Return the (X, Y) coordinate for the center point of the cell that contains the specified text.  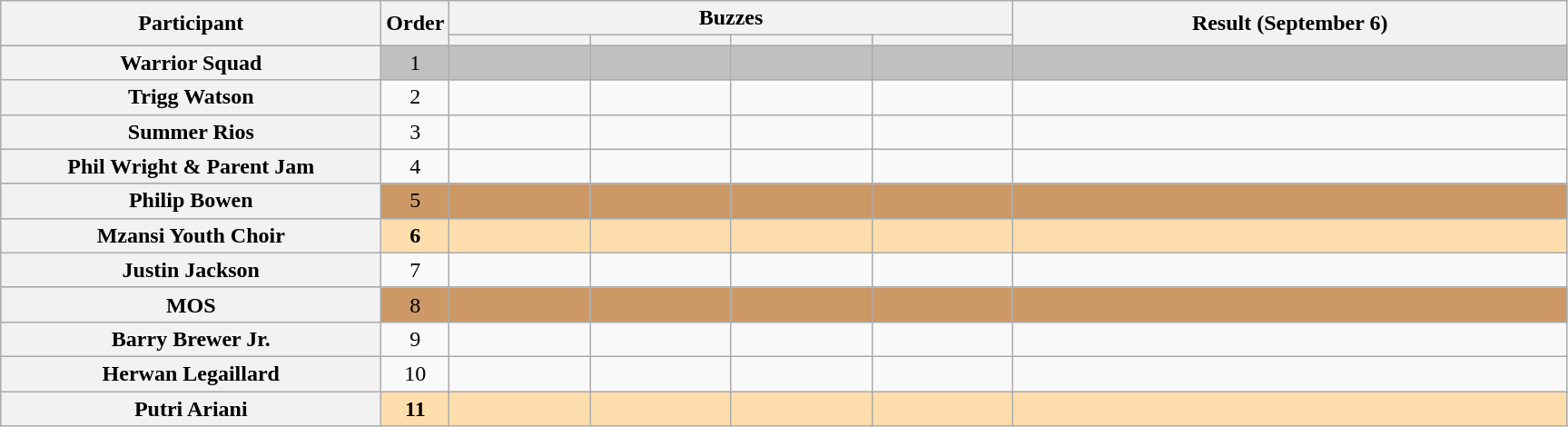
Summer Rios (191, 132)
Putri Ariani (191, 408)
Order (416, 24)
6 (416, 235)
8 (416, 304)
5 (416, 201)
2 (416, 97)
3 (416, 132)
Herwan Legaillard (191, 373)
Phil Wright & Parent Jam (191, 166)
7 (416, 270)
Justin Jackson (191, 270)
Result (September 6) (1289, 24)
Mzansi Youth Choir (191, 235)
9 (416, 339)
11 (416, 408)
Philip Bowen (191, 201)
Buzzes (731, 18)
Participant (191, 24)
4 (416, 166)
Trigg Watson (191, 97)
1 (416, 63)
Barry Brewer Jr. (191, 339)
MOS (191, 304)
Warrior Squad (191, 63)
10 (416, 373)
